Find where the given text appears and provide that cell's center as [x, y] coordinate. 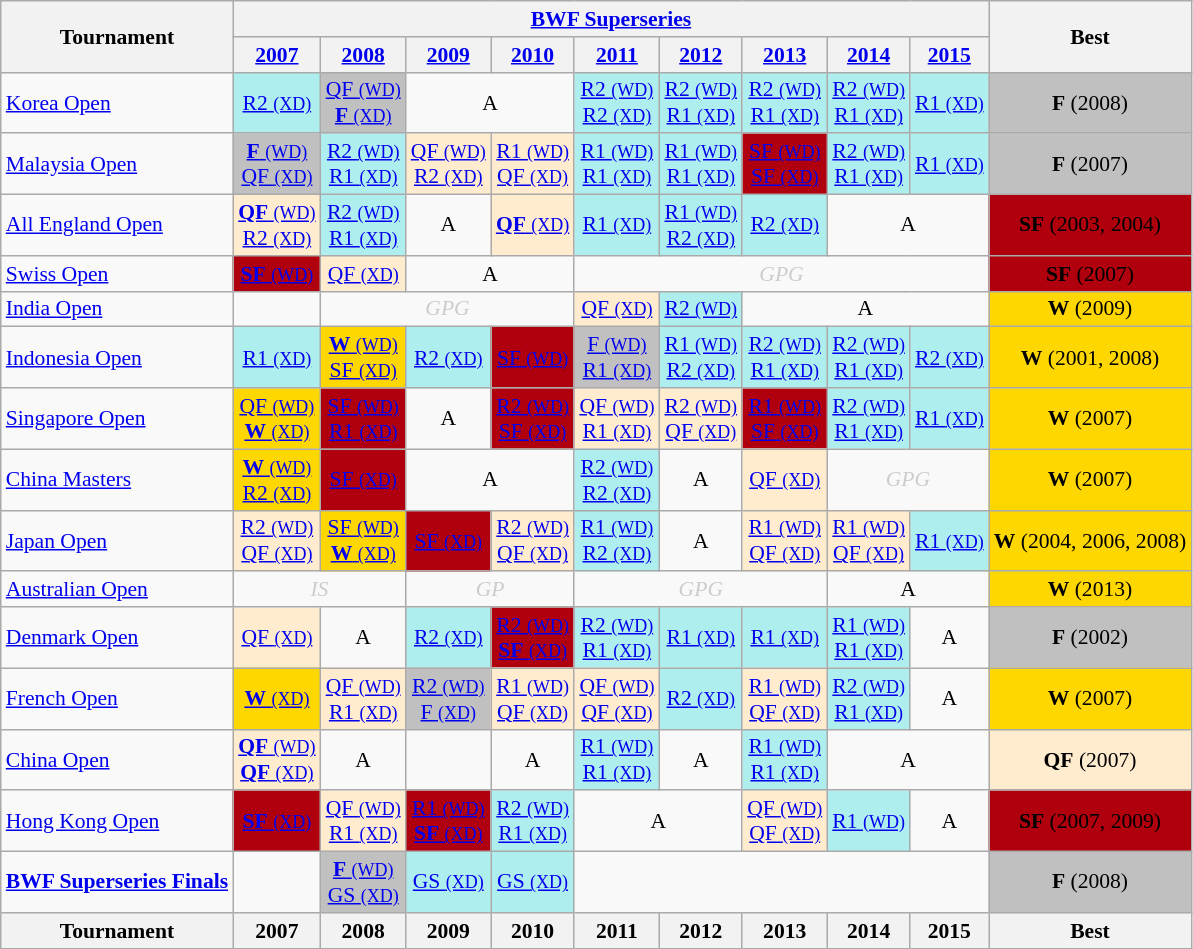
IS [320, 590]
Australian Open [117, 590]
SF (WD) R1 (XD) [364, 418]
F (2007) [1090, 164]
QF (WD) F (XD) [364, 102]
R2 (WD) F (XD) [448, 698]
F (WD) GS (XD) [364, 882]
W (2013) [1090, 590]
GP [490, 590]
QF (WD) W (XD) [276, 418]
SF (2007, 2009) [1090, 822]
SF (WD) W (XD) [364, 540]
F (WD) QF (XD) [276, 164]
All England Open [117, 226]
W (WD) SF (XD) [364, 358]
India Open [117, 309]
R1 (WD) [868, 822]
China Masters [117, 480]
Korea Open [117, 102]
SF (2003, 2004) [1090, 226]
W (XD) [276, 698]
Hong Kong Open [117, 822]
F (WD) R1 (XD) [616, 358]
Indonesia Open [117, 358]
Japan Open [117, 540]
Denmark Open [117, 638]
W (2004, 2006, 2008) [1090, 540]
BWF Superseries Finals [117, 882]
QF (2007) [1090, 760]
Malaysia Open [117, 164]
W (2009) [1090, 309]
R2 (WD) [700, 309]
Swiss Open [117, 274]
SF (2007) [1090, 274]
SF (WD) SF (XD) [784, 164]
W (2001, 2008) [1090, 358]
BWF Superseries [611, 19]
French Open [117, 698]
China Open [117, 760]
Singapore Open [117, 418]
F (2002) [1090, 638]
W (WD) R2 (XD) [276, 480]
